Scan for the cell matching the given text and deliver its (X, Y) coordinate at center. 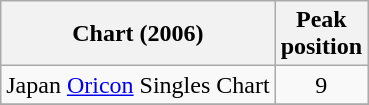
Chart (2006) (138, 34)
9 (321, 85)
Japan Oricon Singles Chart (138, 85)
Peakposition (321, 34)
